Capture the cell that displays the provided text and extract its (X, Y) central coordinate. 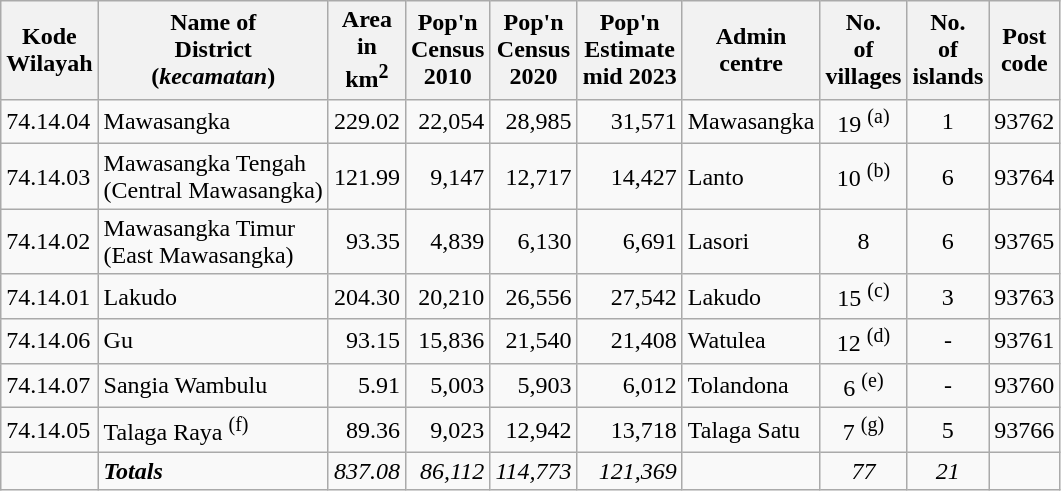
204.30 (366, 296)
3 (948, 296)
Tolandona (751, 386)
5 (948, 430)
28,985 (534, 122)
Pop'nCensus2020 (534, 50)
74.14.02 (50, 242)
21,408 (630, 342)
Admincentre (751, 50)
8 (864, 242)
93761 (1024, 342)
26,556 (534, 296)
31,571 (630, 122)
93.15 (366, 342)
Pop'nCensus2010 (447, 50)
74.14.07 (50, 386)
9,147 (447, 176)
10 (b) (864, 176)
15 (c) (864, 296)
74.14.01 (50, 296)
6,691 (630, 242)
4,839 (447, 242)
77 (864, 471)
114,773 (534, 471)
6,012 (630, 386)
27,542 (630, 296)
93762 (1024, 122)
6,130 (534, 242)
9,023 (447, 430)
Sangia Wambulu (213, 386)
74.14.06 (50, 342)
1 (948, 122)
Lanto (751, 176)
Watulea (751, 342)
Talaga Raya (f) (213, 430)
837.08 (366, 471)
Mawasangka Tengah (Central Mawasangka) (213, 176)
12,942 (534, 430)
89.36 (366, 430)
Name ofDistrict(kecamatan) (213, 50)
Postcode (1024, 50)
229.02 (366, 122)
5,003 (447, 386)
74.14.03 (50, 176)
No.ofislands (948, 50)
5,903 (534, 386)
22,054 (447, 122)
21 (948, 471)
93765 (1024, 242)
93760 (1024, 386)
Lasori (751, 242)
15,836 (447, 342)
Pop'nEstimatemid 2023 (630, 50)
86,112 (447, 471)
Kode Wilayah (50, 50)
7 (g) (864, 430)
Gu (213, 342)
14,427 (630, 176)
21,540 (534, 342)
No.ofvillages (864, 50)
93764 (1024, 176)
19 (a) (864, 122)
Totals (213, 471)
13,718 (630, 430)
121.99 (366, 176)
20,210 (447, 296)
93.35 (366, 242)
Area in km2 (366, 50)
Mawasangka Timur (East Mawasangka) (213, 242)
12 (d) (864, 342)
Talaga Satu (751, 430)
74.14.04 (50, 122)
6 (e) (864, 386)
93766 (1024, 430)
121,369 (630, 471)
5.91 (366, 386)
12,717 (534, 176)
93763 (1024, 296)
74.14.05 (50, 430)
